Find where the given text appears and provide that cell's center as [X, Y] coordinate. 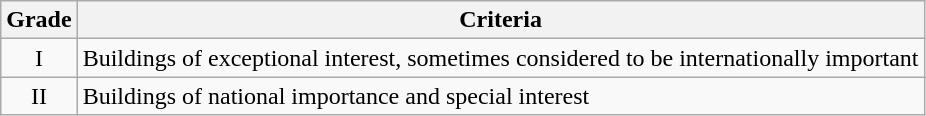
Criteria [500, 20]
Buildings of exceptional interest, sometimes considered to be internationally important [500, 58]
Buildings of national importance and special interest [500, 96]
Grade [39, 20]
I [39, 58]
II [39, 96]
